Search for the cell housing the specified text and yield its (X, Y) center coordinate. 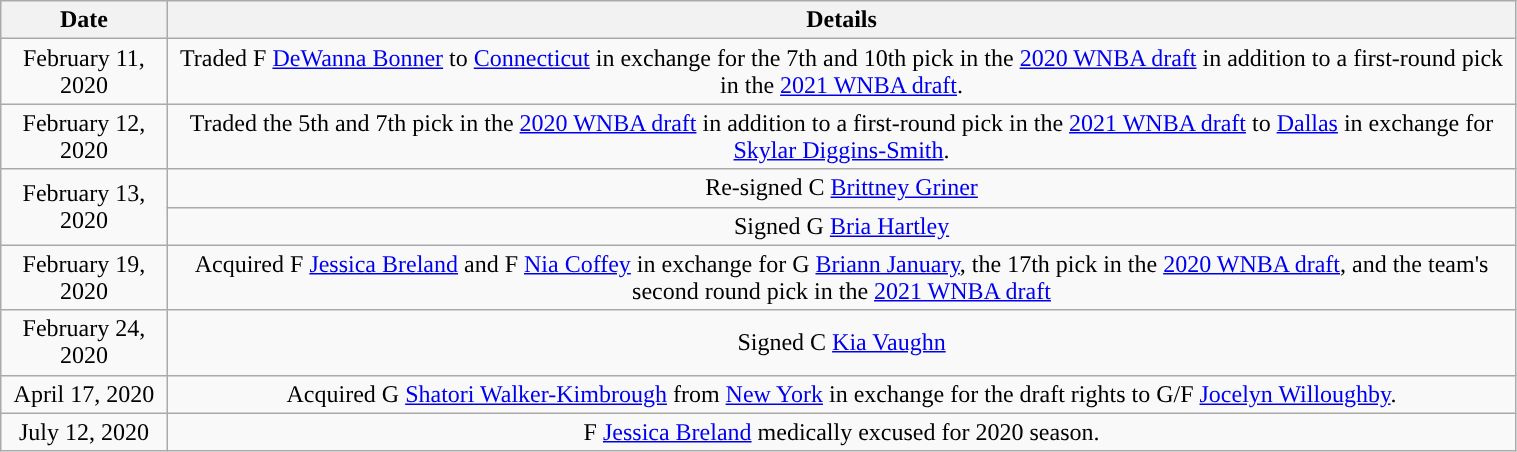
February 12, 2020 (84, 136)
F Jessica Breland medically excused for 2020 season. (842, 432)
Signed G Bria Hartley (842, 226)
Acquired G Shatori Walker-Kimbrough from New York in exchange for the draft rights to G/F Jocelyn Willoughby. (842, 394)
Signed C Kia Vaughn (842, 342)
February 13, 2020 (84, 207)
February 11, 2020 (84, 72)
April 17, 2020 (84, 394)
Date (84, 20)
Re-signed C Brittney Griner (842, 188)
Details (842, 20)
February 24, 2020 (84, 342)
July 12, 2020 (84, 432)
February 19, 2020 (84, 278)
